Find where the given text appears and provide that cell's center as [X, Y] coordinate. 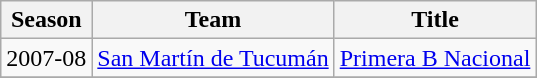
San Martín de Tucumán [213, 58]
Primera B Nacional [435, 58]
Season [46, 20]
Team [213, 20]
2007-08 [46, 58]
Title [435, 20]
